Capture the cell that displays the provided text and extract its (x, y) central coordinate. 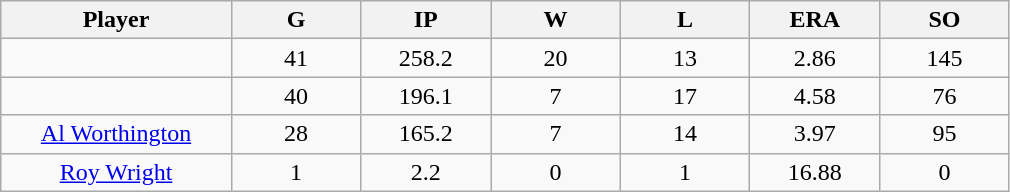
165.2 (426, 134)
2.2 (426, 172)
3.97 (815, 134)
28 (296, 134)
95 (945, 134)
14 (685, 134)
196.1 (426, 96)
W (556, 20)
SO (945, 20)
76 (945, 96)
13 (685, 58)
2.86 (815, 58)
G (296, 20)
ERA (815, 20)
258.2 (426, 58)
20 (556, 58)
17 (685, 96)
145 (945, 58)
16.88 (815, 172)
Roy Wright (116, 172)
Player (116, 20)
L (685, 20)
40 (296, 96)
41 (296, 58)
IP (426, 20)
4.58 (815, 96)
Al Worthington (116, 134)
